Capture the cell that displays the provided text and extract its (X, Y) central coordinate. 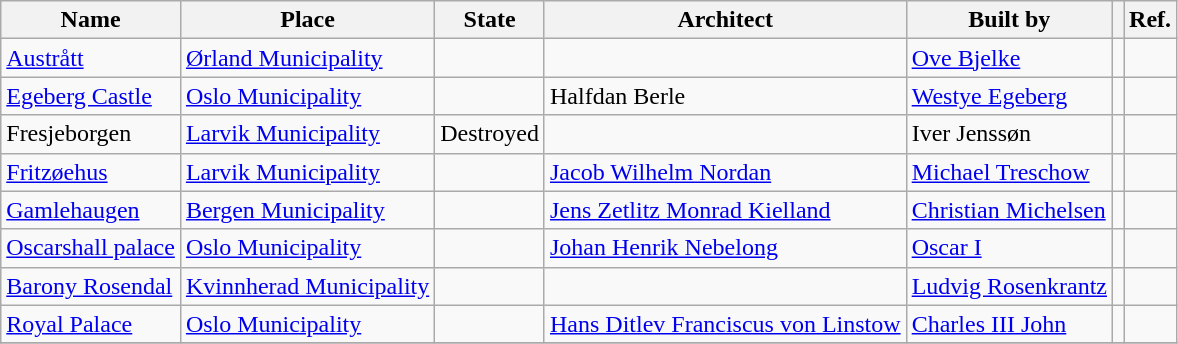
Ørland Municipality (307, 58)
Name (91, 20)
Jens Zetlitz Monrad Kielland (725, 210)
Built by (1009, 20)
Barony Rosendal (91, 286)
Destroyed (490, 134)
Westye Egeberg (1009, 96)
Oscar I (1009, 248)
Gamlehaugen (91, 210)
Egeberg Castle (91, 96)
Oscarshall palace (91, 248)
Iver Jenssøn (1009, 134)
Royal Palace (91, 324)
Michael Treschow (1009, 172)
Johan Henrik Nebelong (725, 248)
Fritzøehus (91, 172)
Christian Michelsen (1009, 210)
Hans Ditlev Franciscus von Linstow (725, 324)
Ove Bjelke (1009, 58)
State (490, 20)
Charles III John (1009, 324)
Place (307, 20)
Architect (725, 20)
Kvinnherad Municipality (307, 286)
Halfdan Berle (725, 96)
Ludvig Rosenkrantz (1009, 286)
Bergen Municipality (307, 210)
Fresjeborgen (91, 134)
Austrått (91, 58)
Jacob Wilhelm Nordan (725, 172)
Ref. (1150, 20)
